Extract the [X, Y] coordinate from the center of the cell holding the provided text.  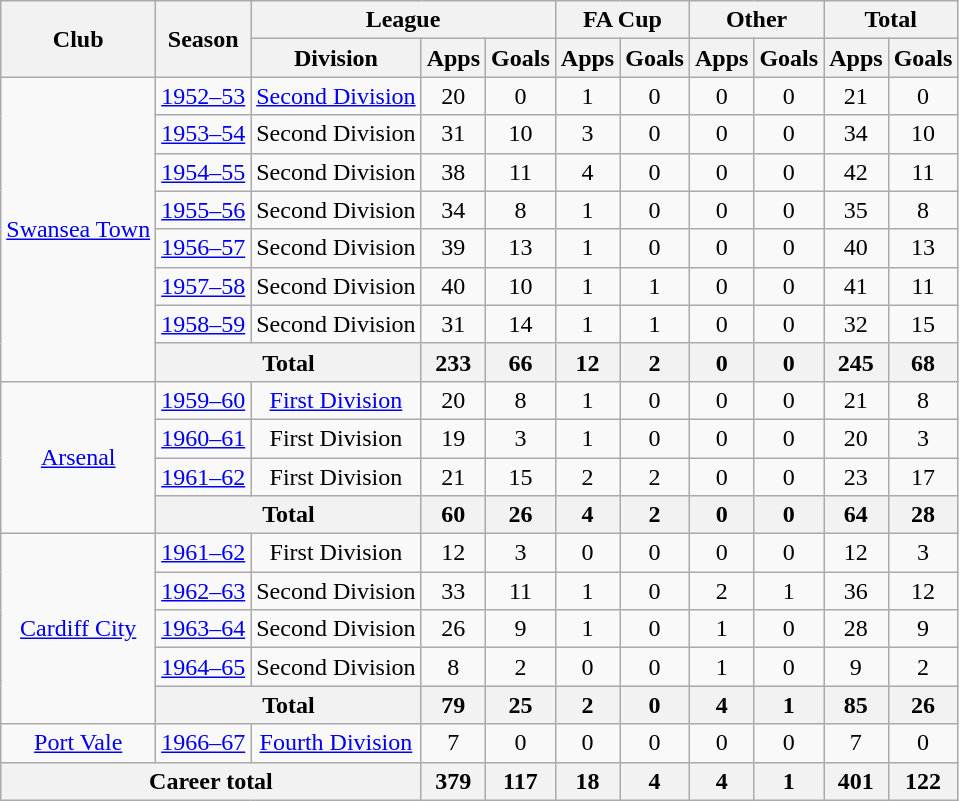
1960–61 [204, 438]
Swansea Town [78, 229]
33 [453, 591]
1966–67 [204, 743]
1958–59 [204, 324]
1964–65 [204, 667]
1954–55 [204, 172]
18 [587, 781]
117 [521, 781]
36 [856, 591]
60 [453, 515]
379 [453, 781]
1963–64 [204, 629]
85 [856, 705]
Career total [211, 781]
Fourth Division [336, 743]
39 [453, 248]
Port Vale [78, 743]
Cardiff City [78, 629]
23 [856, 477]
14 [521, 324]
1953–54 [204, 134]
79 [453, 705]
68 [923, 362]
1955–56 [204, 210]
64 [856, 515]
Season [204, 39]
245 [856, 362]
41 [856, 286]
Club [78, 39]
25 [521, 705]
1956–57 [204, 248]
32 [856, 324]
1957–58 [204, 286]
League [404, 20]
38 [453, 172]
122 [923, 781]
1959–60 [204, 400]
1952–53 [204, 96]
66 [521, 362]
Other [756, 20]
19 [453, 438]
233 [453, 362]
1962–63 [204, 591]
FA Cup [622, 20]
Division [336, 58]
Arsenal [78, 457]
42 [856, 172]
35 [856, 210]
17 [923, 477]
401 [856, 781]
